Identify which cell holds the provided text, then report its (X, Y) central coordinate. 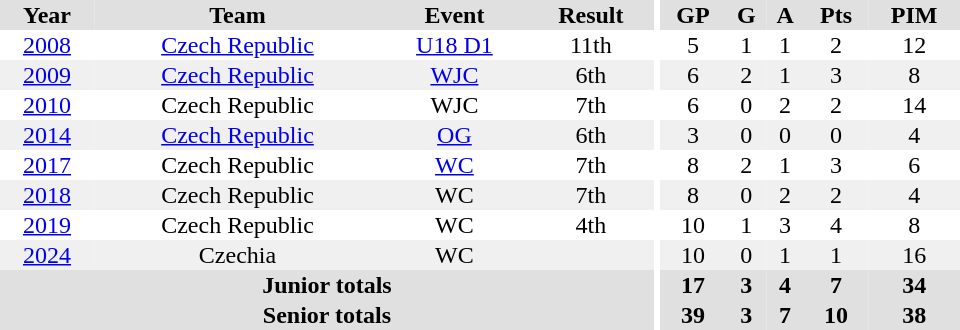
2008 (47, 45)
14 (914, 105)
U18 D1 (454, 45)
Czechia (238, 255)
16 (914, 255)
2019 (47, 225)
38 (914, 315)
Pts (836, 15)
2010 (47, 105)
39 (692, 315)
11th (591, 45)
Event (454, 15)
Team (238, 15)
G (746, 15)
2014 (47, 135)
GP (692, 15)
5 (692, 45)
17 (692, 285)
2024 (47, 255)
2018 (47, 195)
2009 (47, 75)
2017 (47, 165)
A (785, 15)
12 (914, 45)
OG (454, 135)
34 (914, 285)
Year (47, 15)
Junior totals (327, 285)
PIM (914, 15)
Senior totals (327, 315)
Result (591, 15)
4th (591, 225)
